Find where the given text appears and provide that cell's center as (x, y) coordinate. 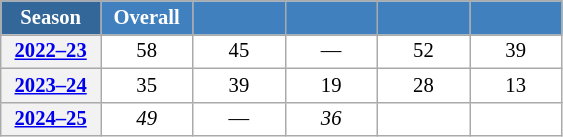
2022–23 (51, 51)
2024–25 (51, 119)
35 (146, 85)
52 (423, 51)
Season (51, 17)
28 (423, 85)
36 (331, 119)
19 (331, 85)
45 (239, 51)
49 (146, 119)
58 (146, 51)
2023–24 (51, 85)
Overall (146, 17)
13 (516, 85)
